From the cell containing the given text, extract its center point as [X, Y] coordinate. 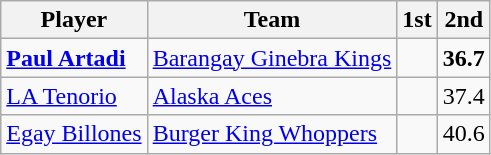
Paul Artadi [74, 58]
1st [417, 20]
40.6 [464, 134]
Alaska Aces [272, 96]
Barangay Ginebra Kings [272, 58]
Burger King Whoppers [272, 134]
Egay Billones [74, 134]
36.7 [464, 58]
2nd [464, 20]
Player [74, 20]
Team [272, 20]
LA Tenorio [74, 96]
37.4 [464, 96]
